Identify which cell holds the provided text, then report its (x, y) central coordinate. 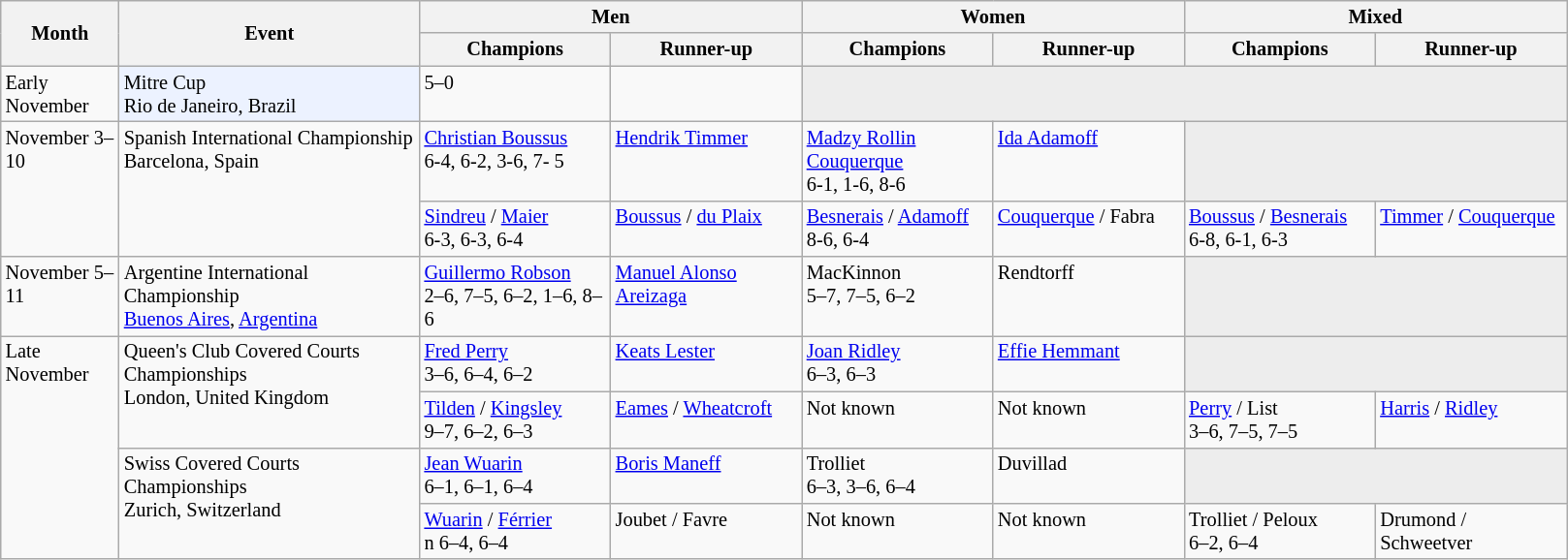
Late November (60, 448)
Boussus / Besnerais 6-8, 6-1, 6-3 (1280, 229)
Manuel Alonso Areizaga (706, 296)
Madzy Rollin Couquerque6-1, 1-6, 8-6 (898, 161)
Harris / Ridley (1470, 420)
Effie Hemmant (1088, 363)
Guillermo Robson2–6, 7–5, 6–2, 1–6, 8–6 (516, 296)
Jean Wuarin6–1, 6–1, 6–4 (516, 476)
MacKinnon 5–7, 7–5, 6–2 (898, 296)
Queen's Club Covered Courts Championships London, United Kingdom (270, 391)
Month (60, 33)
Ida Adamoff (1088, 161)
Boussus / du Plaix (706, 229)
November 3–10 (60, 188)
Rendtorff (1088, 296)
Fred Perry3–6, 6–4, 6–2 (516, 363)
Christian Boussus 6-4, 6-2, 3-6, 7- 5 (516, 161)
Sindreu / Maier6-3, 6-3, 6-4 (516, 229)
5–0 (516, 94)
Drumond / Schweetver (1470, 531)
Eames / Wheatcroft (706, 420)
Duvillad (1088, 476)
Early November (60, 94)
Mitre CupRio de Janeiro, Brazil (270, 94)
Besnerais / Adamoff8-6, 6-4 (898, 229)
Boris Maneff (706, 476)
Women (993, 16)
Couquerque / Fabra (1088, 229)
Timmer / Couquerque (1470, 229)
Joan Ridley6–3, 6–3 (898, 363)
Trolliet6–3, 3–6, 6–4 (898, 476)
Hendrik Timmer (706, 161)
November 5–11 (60, 296)
Perry / List3–6, 7–5, 7–5 (1280, 420)
Keats Lester (706, 363)
Wuarin / Férriern 6–4, 6–4 (516, 531)
Spanish International ChampionshipBarcelona, Spain (270, 188)
Joubet / Favre (706, 531)
Tilden / Kingsley9–7, 6–2, 6–3 (516, 420)
Event (270, 33)
Swiss Covered Courts Championships Zurich, Switzerland (270, 504)
Argentine International ChampionshipBuenos Aires, Argentina (270, 296)
Men (611, 16)
Trolliet / Peloux6–2, 6–4 (1280, 531)
Mixed (1375, 16)
